Detect which cell encompasses the target text, then output its [x, y] center coordinate. 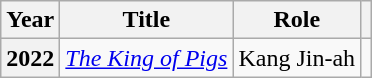
Year [30, 20]
Kang Jin-ah [297, 58]
2022 [30, 58]
The King of Pigs [146, 58]
Title [146, 20]
Role [297, 20]
